Find where the given text appears and provide that cell's center as [X, Y] coordinate. 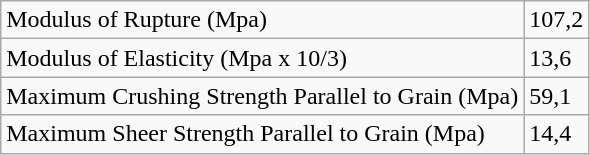
Modulus of Elasticity (Mpa x 10/3) [262, 58]
Modulus of Rupture (Mpa) [262, 20]
59,1 [556, 96]
14,4 [556, 134]
Maximum Sheer Strength Parallel to Grain (Mpa) [262, 134]
13,6 [556, 58]
107,2 [556, 20]
Maximum Crushing Strength Parallel to Grain (Mpa) [262, 96]
